Capture the cell that displays the provided text and extract its [X, Y] central coordinate. 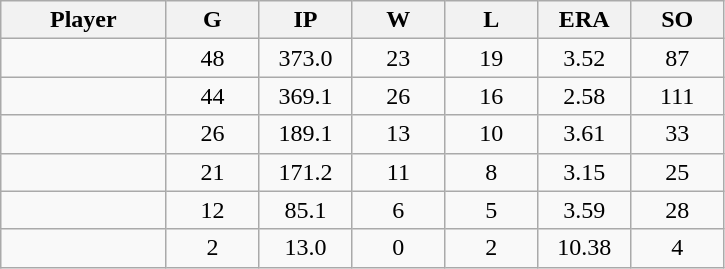
373.0 [306, 58]
25 [678, 172]
L [492, 20]
12 [212, 210]
10.38 [584, 248]
44 [212, 96]
11 [398, 172]
21 [212, 172]
3.15 [584, 172]
48 [212, 58]
28 [678, 210]
2.58 [584, 96]
0 [398, 248]
23 [398, 58]
13 [398, 134]
W [398, 20]
3.59 [584, 210]
5 [492, 210]
IP [306, 20]
SO [678, 20]
G [212, 20]
16 [492, 96]
111 [678, 96]
171.2 [306, 172]
87 [678, 58]
85.1 [306, 210]
13.0 [306, 248]
3.52 [584, 58]
189.1 [306, 134]
4 [678, 248]
3.61 [584, 134]
10 [492, 134]
33 [678, 134]
369.1 [306, 96]
Player [84, 20]
6 [398, 210]
19 [492, 58]
ERA [584, 20]
8 [492, 172]
